Provide the (X, Y) coordinate of the cell's center where the given text is located.  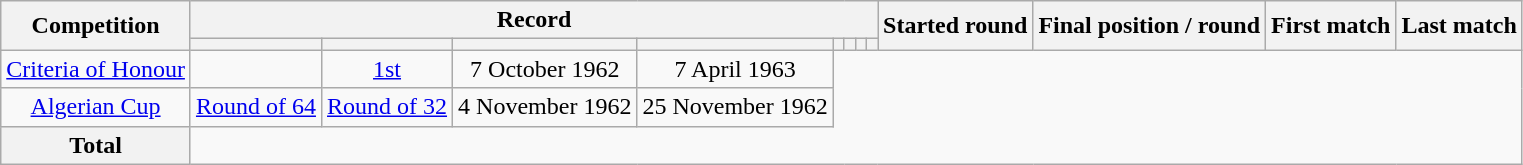
Last match (1459, 26)
Total (96, 145)
7 April 1963 (735, 69)
Round of 32 (386, 107)
1st (386, 69)
4 November 1962 (545, 107)
Algerian Cup (96, 107)
Record (534, 20)
7 October 1962 (545, 69)
Competition (96, 26)
Started round (956, 26)
Round of 64 (256, 107)
First match (1331, 26)
25 November 1962 (735, 107)
Criteria of Honour (96, 69)
Final position / round (1150, 26)
